From the cell containing the given text, extract its center point as [x, y] coordinate. 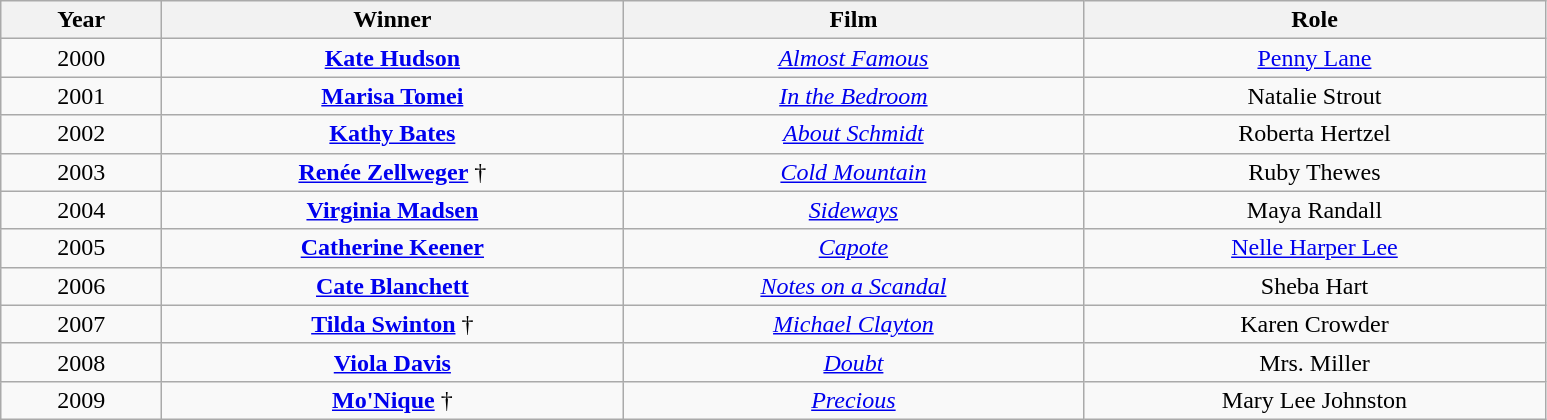
2006 [82, 286]
Cate Blanchett [392, 286]
Karen Crowder [1314, 324]
Maya Randall [1314, 210]
Almost Famous [854, 58]
Precious [854, 400]
Capote [854, 248]
Virginia Madsen [392, 210]
Notes on a Scandal [854, 286]
2007 [82, 324]
Natalie Strout [1314, 96]
Cold Mountain [854, 172]
Ruby Thewes [1314, 172]
2009 [82, 400]
Doubt [854, 362]
2002 [82, 134]
2005 [82, 248]
Mary Lee Johnston [1314, 400]
2000 [82, 58]
Sheba Hart [1314, 286]
Mo'Nique † [392, 400]
Nelle Harper Lee [1314, 248]
Role [1314, 20]
Marisa Tomei [392, 96]
Viola Davis [392, 362]
Winner [392, 20]
Year [82, 20]
Penny Lane [1314, 58]
Kathy Bates [392, 134]
Mrs. Miller [1314, 362]
Sideways [854, 210]
2001 [82, 96]
2008 [82, 362]
Roberta Hertzel [1314, 134]
About Schmidt [854, 134]
Michael Clayton [854, 324]
2004 [82, 210]
In the Bedroom [854, 96]
Kate Hudson [392, 58]
Film [854, 20]
Renée Zellweger † [392, 172]
Tilda Swinton † [392, 324]
Catherine Keener [392, 248]
2003 [82, 172]
